Find where the given text appears and provide that cell's center as (X, Y) coordinate. 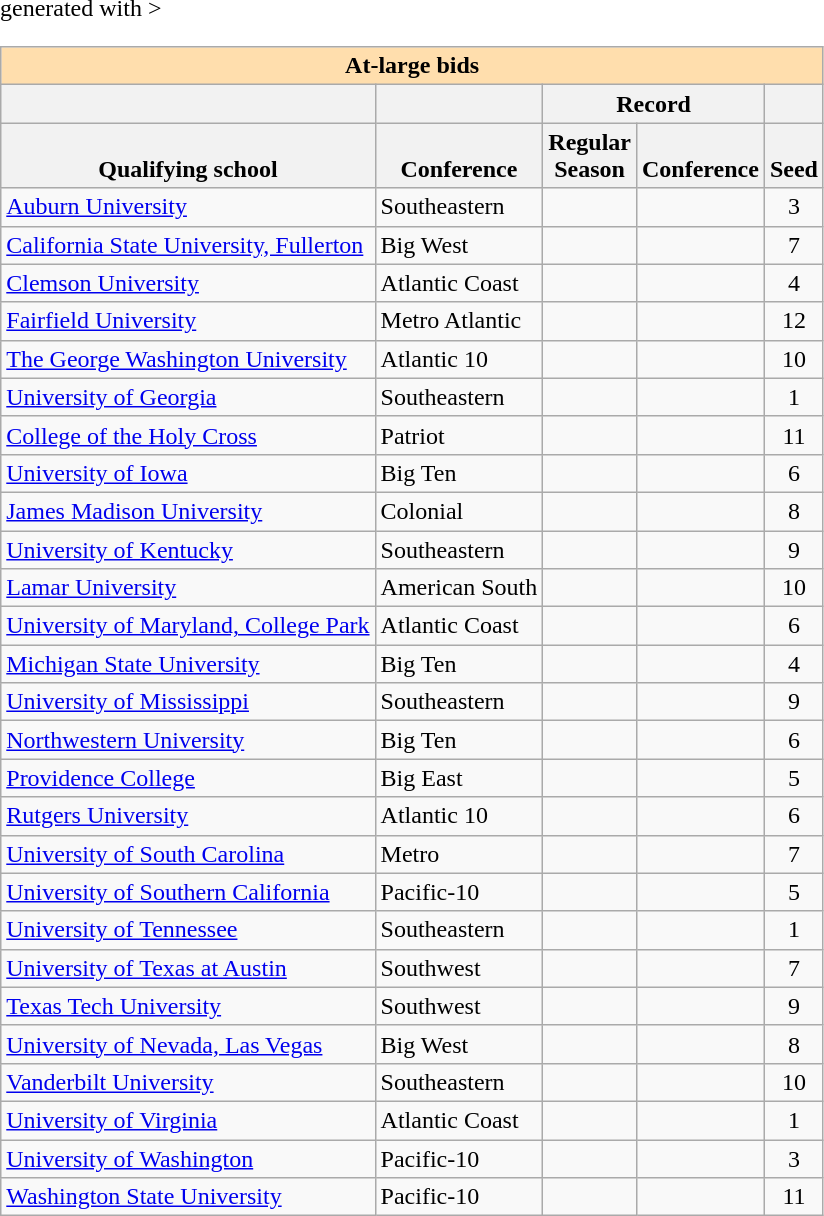
12 (794, 321)
University of Iowa (188, 473)
California State University, Fullerton (188, 245)
Texas Tech University (188, 1006)
University of Georgia (188, 397)
Metro (459, 854)
The George Washington University (188, 359)
Qualifying school (188, 156)
Auburn University (188, 207)
Northwestern University (188, 740)
University of Tennessee (188, 930)
At-large bids (412, 66)
Vanderbilt University (188, 1082)
University of Virginia (188, 1120)
Record (654, 104)
Regular Season (590, 156)
University of Kentucky (188, 549)
University of Washington (188, 1159)
Washington State University (188, 1197)
University of Nevada, Las Vegas (188, 1044)
James Madison University (188, 511)
University of Southern California (188, 892)
Seed (794, 156)
Fairfield University (188, 321)
College of the Holy Cross (188, 435)
University of Texas at Austin (188, 968)
Lamar University (188, 588)
University of Mississippi (188, 702)
University of Maryland, College Park (188, 626)
Providence College (188, 778)
Metro Atlantic (459, 321)
Rutgers University (188, 816)
Clemson University (188, 283)
Colonial (459, 511)
Big East (459, 778)
Patriot (459, 435)
University of South Carolina (188, 854)
Michigan State University (188, 664)
American South (459, 588)
